Determine the [X, Y] coordinate at the center of the cell enclosing the given text.  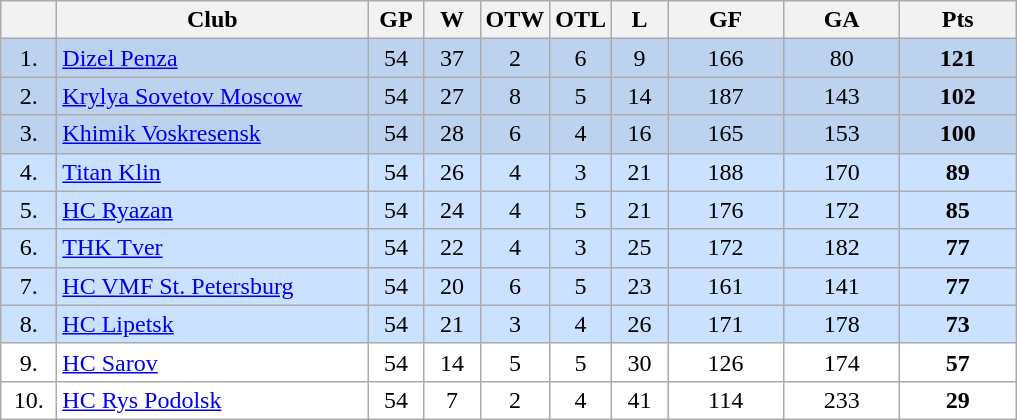
7. [29, 286]
GA [842, 20]
OTW [515, 20]
121 [958, 58]
187 [726, 96]
27 [452, 96]
20 [452, 286]
73 [958, 324]
171 [726, 324]
30 [640, 362]
24 [452, 210]
166 [726, 58]
102 [958, 96]
1. [29, 58]
Pts [958, 20]
114 [726, 400]
23 [640, 286]
143 [842, 96]
25 [640, 248]
126 [726, 362]
HC Lipetsk [212, 324]
OTL [581, 20]
165 [726, 134]
182 [842, 248]
233 [842, 400]
3. [29, 134]
89 [958, 172]
HC Sarov [212, 362]
9. [29, 362]
10. [29, 400]
37 [452, 58]
153 [842, 134]
HC VMF St. Petersburg [212, 286]
2. [29, 96]
Krylya Sovetov Moscow [212, 96]
22 [452, 248]
Titan Klin [212, 172]
GP [396, 20]
178 [842, 324]
28 [452, 134]
29 [958, 400]
174 [842, 362]
8 [515, 96]
9 [640, 58]
188 [726, 172]
W [452, 20]
4. [29, 172]
5. [29, 210]
41 [640, 400]
141 [842, 286]
Dizel Penza [212, 58]
176 [726, 210]
HC Ryazan [212, 210]
6. [29, 248]
7 [452, 400]
161 [726, 286]
L [640, 20]
100 [958, 134]
57 [958, 362]
HC Rys Podolsk [212, 400]
80 [842, 58]
85 [958, 210]
Club [212, 20]
8. [29, 324]
170 [842, 172]
THK Tver [212, 248]
16 [640, 134]
GF [726, 20]
Khimik Voskresensk [212, 134]
